Detect which cell encompasses the target text, then output its (x, y) center coordinate. 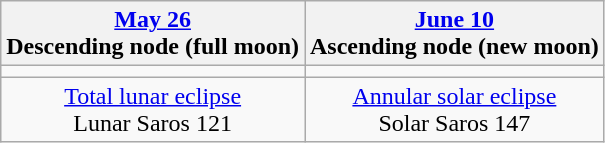
Total lunar eclipseLunar Saros 121 (153, 110)
June 10Ascending node (new moon) (454, 34)
Annular solar eclipseSolar Saros 147 (454, 110)
May 26Descending node (full moon) (153, 34)
